Find where the given text appears and provide that cell's center as (X, Y) coordinate. 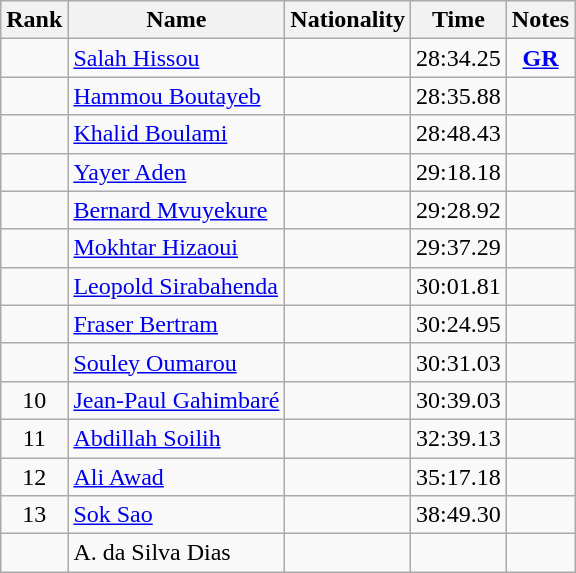
30:31.03 (459, 362)
38:49.30 (459, 515)
35:17.18 (459, 477)
Time (459, 20)
29:37.29 (459, 248)
Ali Awad (176, 477)
Hammou Boutayeb (176, 96)
Salah Hissou (176, 58)
Leopold Sirabahenda (176, 286)
Fraser Bertram (176, 324)
12 (34, 477)
30:01.81 (459, 286)
30:24.95 (459, 324)
30:39.03 (459, 400)
Nationality (348, 20)
Sok Sao (176, 515)
Yayer Aden (176, 172)
10 (34, 400)
13 (34, 515)
32:39.13 (459, 438)
Rank (34, 20)
29:28.92 (459, 210)
Jean-Paul Gahimbaré (176, 400)
28:34.25 (459, 58)
11 (34, 438)
Notes (540, 20)
Mokhtar Hizaoui (176, 248)
28:48.43 (459, 134)
A. da Silva Dias (176, 553)
Abdillah Soilih (176, 438)
GR (540, 58)
Bernard Mvuyekure (176, 210)
Khalid Boulami (176, 134)
29:18.18 (459, 172)
Souley Oumarou (176, 362)
28:35.88 (459, 96)
Name (176, 20)
